Return [x, y] of the center of cell containing provided text 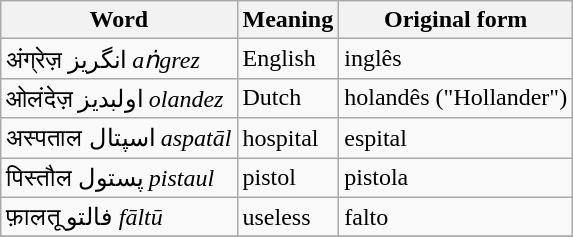
useless [288, 217]
ओलंदेज़ اولبدیز olandez [119, 98]
Original form [456, 20]
inglês [456, 59]
holandês ("Hollander") [456, 98]
falto [456, 217]
अस्पताल اسپتال aspatāl [119, 138]
पिस्तौल پستول pistaul [119, 178]
Word [119, 20]
अंग्रेज़ انگریز aṅgrez [119, 59]
pistol [288, 178]
pistola [456, 178]
espital [456, 138]
फ़ालतू فالتو fāltū [119, 217]
hospital [288, 138]
Meaning [288, 20]
English [288, 59]
Dutch [288, 98]
